Search for the cell housing the specified text and yield its [x, y] center coordinate. 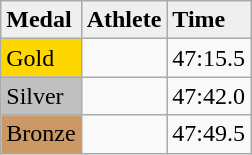
47:42.0 [209, 96]
Gold [41, 58]
Athlete [124, 20]
Silver [41, 96]
47:15.5 [209, 58]
Medal [41, 20]
Bronze [41, 134]
47:49.5 [209, 134]
Time [209, 20]
